Output the [x, y] coordinate of the center of the cell containing the given text.  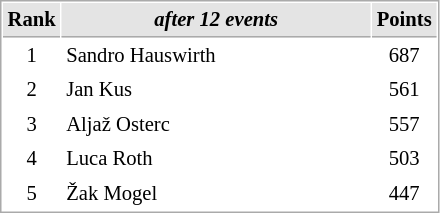
Žak Mogel [216, 194]
3 [32, 124]
Aljaž Osterc [216, 124]
Luca Roth [216, 158]
2 [32, 90]
1 [32, 56]
after 12 events [216, 20]
557 [404, 124]
4 [32, 158]
Rank [32, 20]
Points [404, 20]
Sandro Hauswirth [216, 56]
5 [32, 194]
447 [404, 194]
687 [404, 56]
561 [404, 90]
503 [404, 158]
Jan Kus [216, 90]
